Detect which cell encompasses the target text, then output its (X, Y) center coordinate. 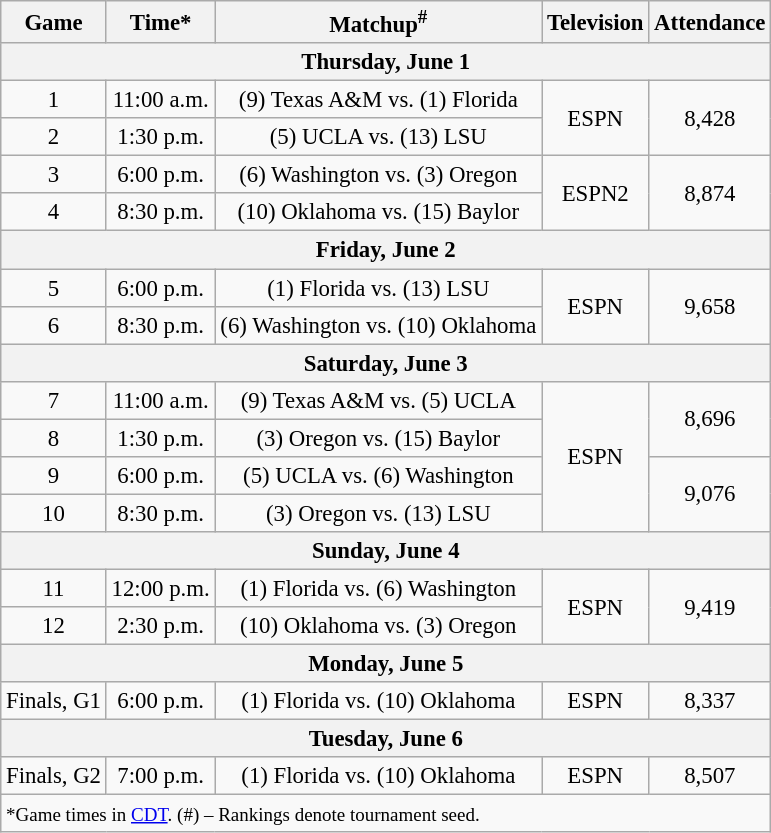
Finals, G2 (54, 776)
1 (54, 100)
(6) Washington vs. (3) Oregon (378, 175)
Monday, June 5 (386, 664)
12 (54, 626)
6 (54, 325)
(5) UCLA vs. (6) Washington (378, 476)
8,507 (710, 776)
Thursday, June 1 (386, 62)
(3) Oregon vs. (15) Baylor (378, 438)
8,337 (710, 701)
8,428 (710, 118)
12:00 p.m. (160, 588)
2:30 p.m. (160, 626)
Time* (160, 22)
(9) Texas A&M vs. (5) UCLA (378, 400)
(5) UCLA vs. (13) LSU (378, 137)
8 (54, 438)
Attendance (710, 22)
Sunday, June 4 (386, 551)
(9) Texas A&M vs. (1) Florida (378, 100)
2 (54, 137)
7:00 p.m. (160, 776)
*Game times in CDT. (#) – Rankings denote tournament seed. (386, 814)
Finals, G1 (54, 701)
3 (54, 175)
(3) Oregon vs. (13) LSU (378, 513)
(1) Florida vs. (6) Washington (378, 588)
ESPN2 (596, 194)
(10) Oklahoma vs. (15) Baylor (378, 213)
9,658 (710, 306)
Tuesday, June 6 (386, 739)
8,874 (710, 194)
11 (54, 588)
(10) Oklahoma vs. (3) Oregon (378, 626)
4 (54, 213)
10 (54, 513)
Game (54, 22)
(6) Washington vs. (10) Oklahoma (378, 325)
9,076 (710, 494)
9 (54, 476)
(1) Florida vs. (13) LSU (378, 288)
5 (54, 288)
8,696 (710, 418)
7 (54, 400)
9,419 (710, 606)
Saturday, June 3 (386, 363)
Television (596, 22)
Friday, June 2 (386, 250)
Matchup# (378, 22)
